Determine the (x, y) coordinate at the center of the cell enclosing the given text.  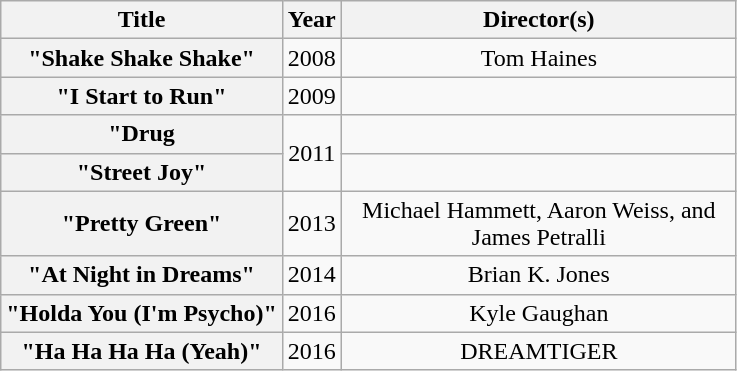
Title (142, 20)
DREAMTIGER (538, 351)
2009 (312, 96)
Tom Haines (538, 58)
"At Night in Dreams" (142, 275)
"Street Joy" (142, 172)
Year (312, 20)
"Drug (142, 134)
Director(s) (538, 20)
2011 (312, 153)
"Pretty Green" (142, 224)
Brian K. Jones (538, 275)
"I Start to Run" (142, 96)
"Holda You (I'm Psycho)" (142, 313)
2008 (312, 58)
"Shake Shake Shake" (142, 58)
2014 (312, 275)
2013 (312, 224)
Kyle Gaughan (538, 313)
"Ha Ha Ha Ha (Yeah)" (142, 351)
Michael Hammett, Aaron Weiss, and James Petralli (538, 224)
